Capture the cell that displays the provided text and extract its (X, Y) central coordinate. 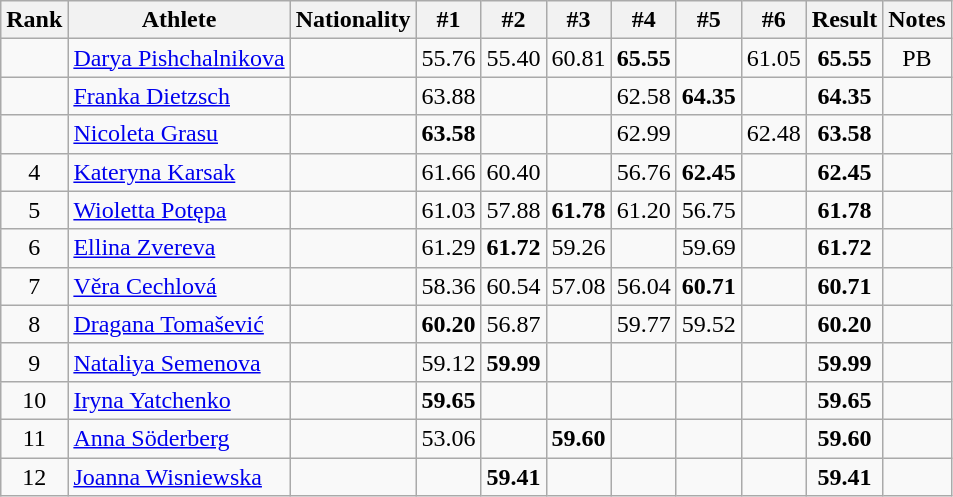
Franka Dietzsch (179, 96)
Dragana Tomašević (179, 324)
63.88 (448, 96)
61.66 (448, 172)
4 (34, 172)
57.88 (514, 210)
#2 (514, 20)
Wioletta Potępa (179, 210)
59.69 (708, 248)
10 (34, 400)
11 (34, 438)
Rank (34, 20)
61.20 (644, 210)
Ellina Zvereva (179, 248)
56.87 (514, 324)
62.99 (644, 134)
Věra Cechlová (179, 286)
#1 (448, 20)
Result (844, 20)
9 (34, 362)
59.77 (644, 324)
Joanna Wisniewska (179, 477)
55.40 (514, 58)
55.76 (448, 58)
Nataliya Semenova (179, 362)
56.75 (708, 210)
12 (34, 477)
61.29 (448, 248)
57.08 (578, 286)
Kateryna Karsak (179, 172)
Nationality (353, 20)
60.54 (514, 286)
62.48 (774, 134)
#5 (708, 20)
60.40 (514, 172)
Notes (917, 20)
53.06 (448, 438)
60.81 (578, 58)
#3 (578, 20)
Darya Pishchalnikova (179, 58)
56.76 (644, 172)
Iryna Yatchenko (179, 400)
58.36 (448, 286)
6 (34, 248)
61.03 (448, 210)
56.04 (644, 286)
Nicoleta Grasu (179, 134)
59.12 (448, 362)
8 (34, 324)
59.26 (578, 248)
PB (917, 58)
#6 (774, 20)
Anna Söderberg (179, 438)
59.52 (708, 324)
7 (34, 286)
Athlete (179, 20)
61.05 (774, 58)
62.58 (644, 96)
#4 (644, 20)
5 (34, 210)
